Find where the given text appears and provide that cell's center as [x, y] coordinate. 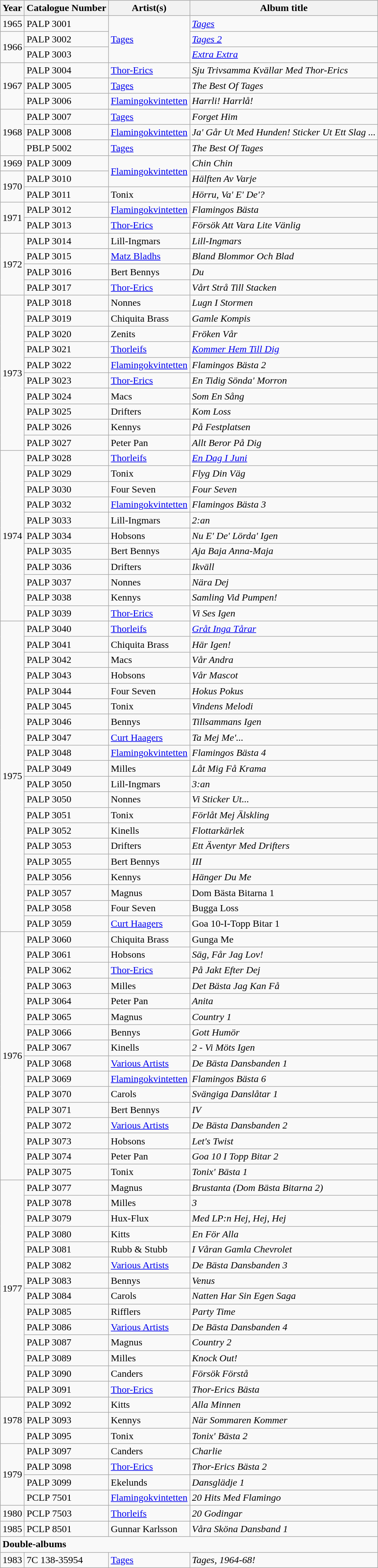
PALP 3023 [66, 380]
Ekelunds [149, 1482]
PALP 3087 [66, 1343]
PALP 3074 [66, 1156]
1985 [12, 1529]
På Jakt Efter Dej [284, 970]
Gott Humör [284, 1032]
1977 [12, 1288]
Som En Sång [284, 396]
III [284, 861]
PALP 3005 [66, 86]
PALP 3002 [66, 39]
PALP 3006 [66, 101]
PALP 3082 [66, 1265]
PALP 3004 [66, 70]
Gamle Kompis [284, 318]
PALP 3032 [66, 505]
Artist(s) [149, 8]
Vindens Melodi [284, 707]
På Festplatsen [284, 427]
PALP 3013 [66, 225]
PALP 3071 [66, 1110]
PALP 3010 [66, 179]
PALP 3080 [66, 1234]
En För Alla [284, 1234]
En Tidig Sönda' Morron [284, 380]
Dom Bästa Bitarna 1 [284, 892]
Ett Äventyr Med Drifters [284, 846]
PALP 3057 [66, 892]
En Dag I Juni [284, 458]
1979 [12, 1475]
PALP 3053 [66, 846]
PALP 3095 [66, 1435]
PALP 3060 [66, 939]
Party Time [284, 1312]
PBLP 5002 [66, 148]
PALP 3077 [66, 1188]
Country 1 [284, 1017]
PALP 3086 [66, 1327]
PALP 3083 [66, 1281]
Vår Andra [284, 660]
PALP 3044 [66, 691]
Rifflers [149, 1312]
Försök Att Vara Lite Vänlig [284, 225]
PALP 3011 [66, 194]
Sju Trivsamma Kvällar Med Thor-Erics [284, 70]
Lugn I Stormen [284, 303]
Matz Bladhs [149, 256]
Venus [284, 1281]
PCLP 7503 [66, 1513]
Vår Mascot [284, 675]
20 Godingar [284, 1513]
Försök Förstå [284, 1374]
PALP 3064 [66, 1001]
Bland Blommor Och Blad [284, 256]
PALP 3014 [66, 241]
Alla Minnen [284, 1405]
PALP 3078 [66, 1203]
PALP 3041 [66, 644]
Vårt Strå Till Stacken [284, 287]
PALP 3067 [66, 1048]
PALP 3019 [66, 318]
PALP 3065 [66, 1017]
1969 [12, 163]
PALP 3036 [66, 567]
Bugga Loss [284, 908]
1972 [12, 264]
Allt Beror På Dig [284, 442]
Chin Chin [284, 163]
3:an [284, 784]
PALP 3068 [66, 1063]
PALP 3001 [66, 24]
PALP 3052 [66, 830]
Samling Vid Pumpen! [284, 598]
PALP 3021 [66, 349]
PALP 3037 [66, 582]
PALP 3056 [66, 877]
PALP 3089 [66, 1358]
PALP 3045 [66, 707]
Nu E' De' Lörda' Igen [284, 536]
Flamingos Bästa 6 [284, 1079]
PALP 3090 [66, 1374]
Tillsammans Igen [284, 722]
Du [284, 272]
PALP 3027 [66, 442]
Med LP:n Hej, Hej, Hej [284, 1219]
PCLP 7501 [66, 1498]
PALP 3092 [66, 1405]
PALP 3058 [66, 908]
Ja' Går Ut Med Hunden! Sticker Ut Ett Slag ... [284, 132]
1980 [12, 1513]
PALP 3025 [66, 411]
Ta Mej Me'... [284, 738]
PALP 3085 [66, 1312]
Double-albums [189, 1544]
Flamingos Bästa 3 [284, 505]
Gunga Me [284, 939]
1967 [12, 86]
Aja Baja Anna-Maja [284, 551]
Rubb & Stubb [149, 1250]
PALP 3097 [66, 1451]
Flottarkärlek [284, 830]
1975 [12, 776]
Tages, 1964-68! [284, 1560]
Vi Ses Igen [284, 613]
Kommer Hem Till Dig [284, 349]
PALP 3015 [66, 256]
Extra Extra [284, 55]
PALP 3035 [66, 551]
Natten Har Sin Egen Saga [284, 1296]
Säg, Får Jag Lov! [284, 955]
1968 [12, 132]
PALP 3040 [66, 629]
PALP 3043 [66, 675]
PALP 3075 [66, 1172]
Gunnar Karlsson [149, 1529]
När Sommaren Kommer [284, 1420]
Gråt Inga Tårar [284, 629]
PALP 3070 [66, 1094]
Hälften Av Varje [284, 179]
PCLP 8501 [66, 1529]
PALP 3072 [66, 1125]
20 Hits Med Flamingo [284, 1498]
Tages 2 [284, 39]
1983 [12, 1560]
PALP 3016 [66, 272]
Ikväll [284, 567]
2:an [284, 520]
Hux-Flux [149, 1219]
1978 [12, 1420]
PALP 3061 [66, 955]
PALP 3099 [66, 1482]
PALP 3038 [66, 598]
PALP 3048 [66, 753]
PALP 3079 [66, 1219]
PALP 3018 [66, 303]
1966 [12, 47]
Album title [284, 8]
2 - Vi Möts Igen [284, 1048]
PALP 3020 [66, 334]
3 [284, 1203]
7C 138-35954 [66, 1560]
PALP 3028 [66, 458]
Här Igen! [284, 644]
PALP 3091 [66, 1389]
Thor-Erics Bästa 2 [284, 1467]
Låt Mig Få Krama [284, 769]
PALP 3046 [66, 722]
Hörru, Va' E' De'? [284, 194]
PALP 3051 [66, 815]
PALP 3007 [66, 117]
Kom Loss [284, 411]
Flamingos Bästa 2 [284, 365]
1976 [12, 1055]
PALP 3059 [66, 923]
Flamingos Bästa 4 [284, 753]
Hokus Pokus [284, 691]
De Bästa Dansbanden 4 [284, 1327]
Anita [284, 1001]
PALP 3022 [66, 365]
Thor-Erics Bästa [284, 1389]
PALP 3039 [66, 613]
PALP 3049 [66, 769]
De Bästa Dansbanden 1 [284, 1063]
1970 [12, 186]
PALP 3063 [66, 986]
Goa 10 I Topp Bitar 2 [284, 1156]
Våra Sköna Dansband 1 [284, 1529]
Harrli! Harrlå! [284, 101]
Fröken Vår [284, 334]
PALP 3047 [66, 738]
PALP 3093 [66, 1420]
Hänger Du Me [284, 877]
Flamingos Bästa [284, 210]
Catalogue Number [66, 8]
1974 [12, 536]
PALP 3009 [66, 163]
Charlie [284, 1451]
PALP 3012 [66, 210]
Tonix' Bästa 2 [284, 1435]
PALP 3069 [66, 1079]
Year [12, 8]
Nära Dej [284, 582]
PALP 3017 [66, 287]
PALP 3084 [66, 1296]
PALP 3098 [66, 1467]
PALP 3034 [66, 536]
Brustanta (Dom Bästa Bitarna 2) [284, 1188]
IV [284, 1110]
PALP 3024 [66, 396]
PALP 3030 [66, 489]
PALP 3003 [66, 55]
Country 2 [284, 1343]
Knock Out! [284, 1358]
I Våran Gamla Chevrolet [284, 1250]
1965 [12, 24]
Zenits [149, 334]
PALP 3026 [66, 427]
Det Bästa Jag Kan Få [284, 986]
PALP 3033 [66, 520]
PALP 3029 [66, 474]
PALP 3055 [66, 861]
Goa 10-I-Topp Bitar 1 [284, 923]
1973 [12, 373]
De Bästa Dansbanden 3 [284, 1265]
PALP 3042 [66, 660]
PALP 3008 [66, 132]
1971 [12, 218]
PALP 3073 [66, 1141]
PALP 3066 [66, 1032]
PALP 3062 [66, 970]
Förlåt Mej Älskling [284, 815]
Vi Sticker Ut... [284, 799]
Tonix' Bästa 1 [284, 1172]
Dansglädje 1 [284, 1482]
Svängiga Danslåtar 1 [284, 1094]
PALP 3081 [66, 1250]
Flyg Din Väg [284, 474]
Forget Him [284, 117]
De Bästa Dansbanden 2 [284, 1125]
Let's Twist [284, 1141]
